Search for the cell housing the specified text and yield its [x, y] center coordinate. 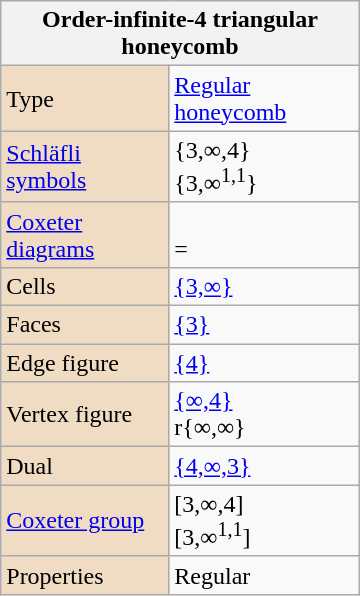
Regular [264, 575]
{3,∞} [264, 286]
Order-infinite-4 triangular honeycomb [180, 34]
= [264, 234]
Edge figure [85, 363]
{4,∞,3} [264, 466]
Dual [85, 466]
Coxeter group [85, 521]
Properties [85, 575]
{∞,4} r{∞,∞} [264, 414]
Vertex figure [85, 414]
{3} [264, 325]
{3,∞,4}{3,∞1,1} [264, 167]
Schläfli symbols [85, 167]
Regular honeycomb [264, 98]
Cells [85, 286]
Coxeter diagrams [85, 234]
[3,∞,4][3,∞1,1] [264, 521]
Type [85, 98]
{4} [264, 363]
Faces [85, 325]
